Identify which cell holds the provided text, then report its [x, y] central coordinate. 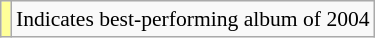
Indicates best-performing album of 2004 [193, 19]
